Identify which cell holds the provided text, then report its (X, Y) central coordinate. 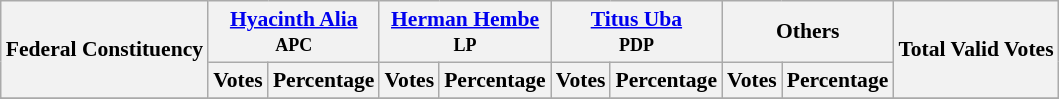
Others (808, 32)
Federal Constituency (104, 50)
Herman HembeLP (464, 32)
Total Valid Votes (976, 50)
Hyacinth AliaAPC (294, 32)
Titus UbaPDP (636, 32)
